Pinpoint the cell where the given text exists, returning its [x, y] midpoint coordinate. 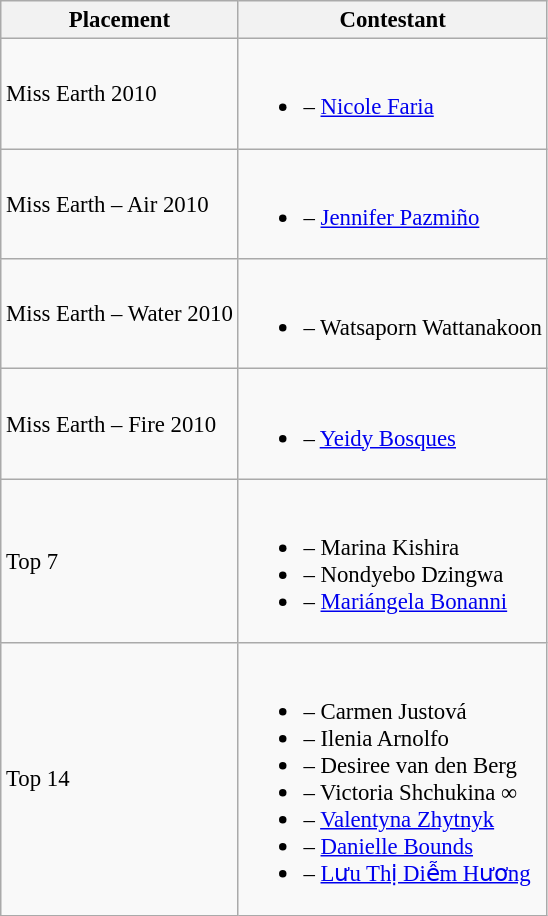
Miss Earth – Water 2010 [120, 314]
– Watsaporn Wattanakoon [392, 314]
Miss Earth – Fire 2010 [120, 424]
Top 14 [120, 779]
– Nicole Faria [392, 94]
– Carmen Justová – Ilenia Arnolfo – Desiree van den Berg – Victoria Shchukina ∞ – Valentyna Zhytnyk – Danielle Bounds – Lưu Thị Diễm Hương [392, 779]
Top 7 [120, 561]
Contestant [392, 20]
– Yeidy Bosques [392, 424]
Miss Earth 2010 [120, 94]
Placement [120, 20]
– Marina Kishira – Nondyebo Dzingwa – Mariángela Bonanni [392, 561]
– Jennifer Pazmiño [392, 204]
Miss Earth – Air 2010 [120, 204]
